For the text-containing cell, return its midpoint in (x, y) coordinate format. 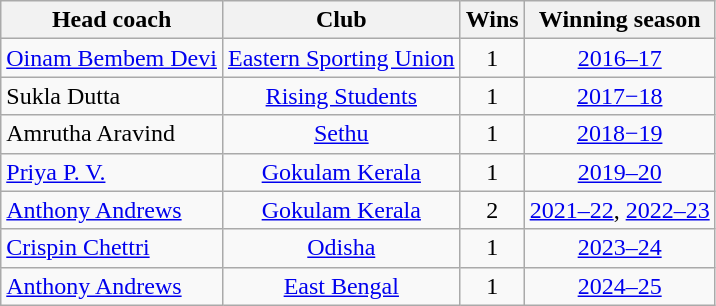
2018−19 (620, 134)
2024–25 (620, 286)
2021–22, 2022–23 (620, 210)
Sethu (341, 134)
Amrutha Aravind (112, 134)
Crispin Chettri (112, 248)
East Bengal (341, 286)
Winning season (620, 20)
Wins (492, 20)
Eastern Sporting Union (341, 58)
2023–24 (620, 248)
Priya P. V. (112, 172)
2 (492, 210)
2017−18 (620, 96)
2016–17 (620, 58)
Odisha (341, 248)
Oinam Bembem Devi (112, 58)
Head coach (112, 20)
Sukla Dutta (112, 96)
Rising Students (341, 96)
2019–20 (620, 172)
Club (341, 20)
